Return the (x, y) coordinate for the center point of the cell that contains the specified text.  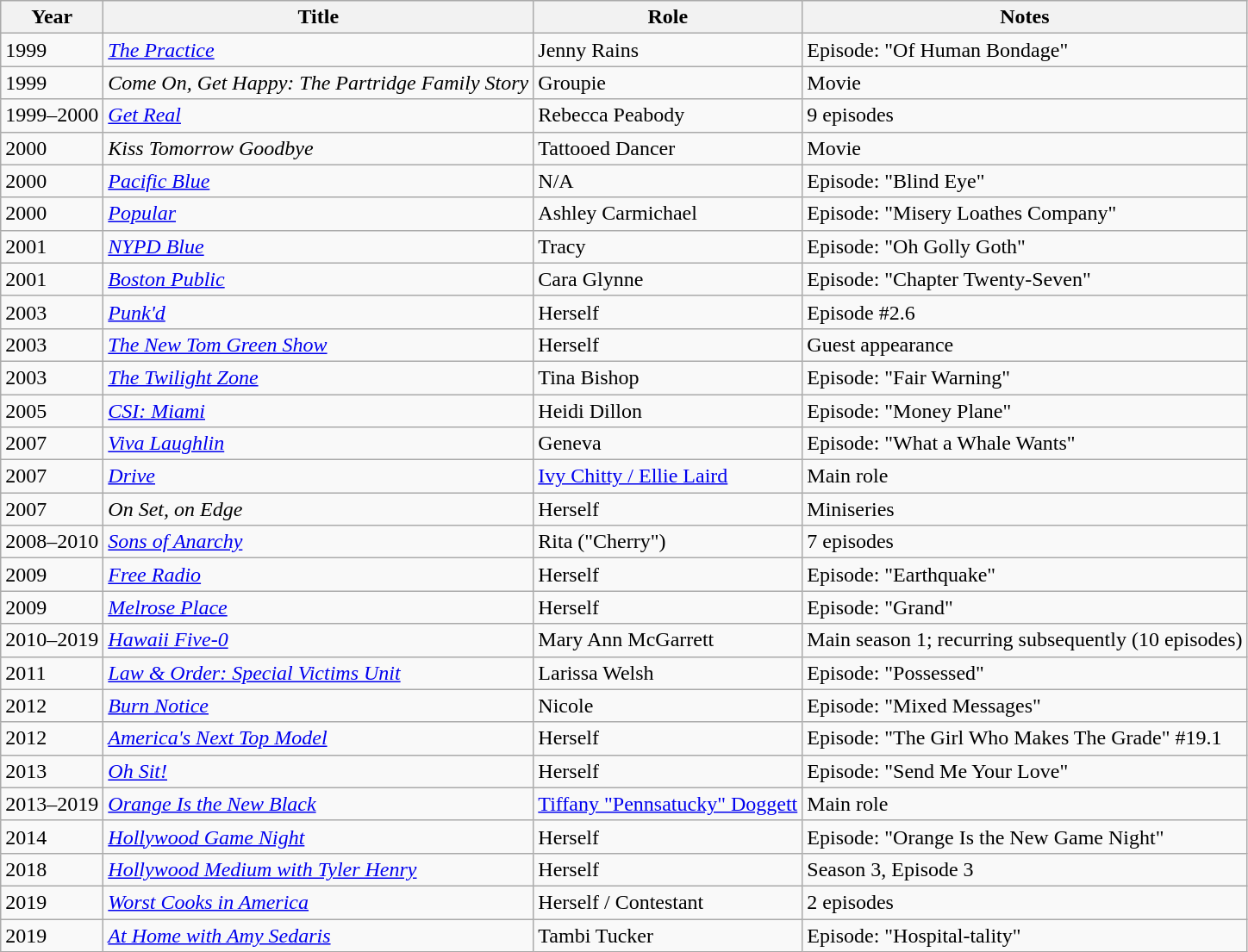
Herself / Contestant (668, 902)
Role (668, 17)
Episode: "Of Human Bondage" (1025, 50)
2014 (52, 837)
2 episodes (1025, 902)
Pacific Blue (319, 181)
On Set, on Edge (319, 509)
Worst Cooks in America (319, 902)
1999–2000 (52, 115)
Ivy Chitty / Ellie Laird (668, 476)
Jenny Rains (668, 50)
Episode: "Blind Eye" (1025, 181)
Punk'd (319, 312)
The New Tom Green Show (319, 345)
Burn Notice (319, 706)
7 episodes (1025, 542)
2011 (52, 673)
Hollywood Game Night (319, 837)
Ashley Carmichael (668, 214)
Episode: "Mixed Messages" (1025, 706)
2005 (52, 411)
Get Real (319, 115)
At Home with Amy Sedaris (319, 935)
Episode: "Money Plane" (1025, 411)
The Twilight Zone (319, 377)
Episode: "Misery Loathes Company" (1025, 214)
Orange Is the New Black (319, 804)
Episode: "The Girl Who Makes The Grade" #19.1 (1025, 738)
Title (319, 17)
Episode: "Grand" (1025, 607)
9 episodes (1025, 115)
Free Radio (319, 575)
Year (52, 17)
Melrose Place (319, 607)
Episode: "Oh Golly Goth" (1025, 246)
Mary Ann McGarrett (668, 640)
Larissa Welsh (668, 673)
Guest appearance (1025, 345)
Heidi Dillon (668, 411)
Sons of Anarchy (319, 542)
Episode: "Chapter Twenty-Seven" (1025, 279)
Cara Glynne (668, 279)
Viva Laughlin (319, 444)
Hollywood Medium with Tyler Henry (319, 869)
N/A (668, 181)
Episode: "Hospital-tality" (1025, 935)
Geneva (668, 444)
Law & Order: Special Victims Unit (319, 673)
2008–2010 (52, 542)
America's Next Top Model (319, 738)
Tina Bishop (668, 377)
Episode: "Earthquake" (1025, 575)
Main season 1; recurring subsequently (10 episodes) (1025, 640)
CSI: Miami (319, 411)
Episode: "What a Whale Wants" (1025, 444)
Popular (319, 214)
Oh Sit! (319, 771)
Drive (319, 476)
Rebecca Peabody (668, 115)
Come On, Get Happy: The Partridge Family Story (319, 83)
Season 3, Episode 3 (1025, 869)
2010–2019 (52, 640)
2018 (52, 869)
Episode: "Possessed" (1025, 673)
Tambi Tucker (668, 935)
Episode: "Fair Warning" (1025, 377)
2013–2019 (52, 804)
Groupie (668, 83)
Notes (1025, 17)
Tracy (668, 246)
2013 (52, 771)
Miniseries (1025, 509)
Episode: "Send Me Your Love" (1025, 771)
Episode: "Orange Is the New Game Night" (1025, 837)
Rita ("Cherry") (668, 542)
Nicole (668, 706)
The Practice (319, 50)
Tattooed Dancer (668, 148)
NYPD Blue (319, 246)
Kiss Tomorrow Goodbye (319, 148)
Boston Public (319, 279)
Hawaii Five-0 (319, 640)
Tiffany "Pennsatucky" Doggett (668, 804)
Episode #2.6 (1025, 312)
